Output the (x, y) coordinate of the center of the cell containing the given text.  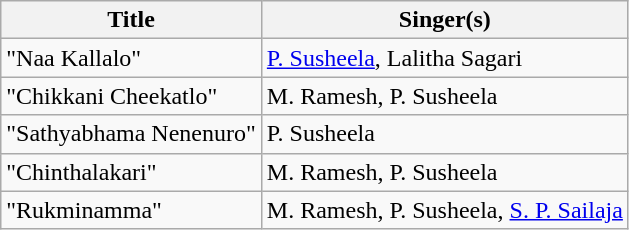
M. Ramesh, P. Susheela, S. P. Sailaja (444, 210)
P. Susheela, Lalitha Sagari (444, 58)
"Naa Kallalo" (132, 58)
"Chinthalakari" (132, 172)
Singer(s) (444, 20)
"Chikkani Cheekatlo" (132, 96)
Title (132, 20)
"Sathyabhama Nenenuro" (132, 134)
P. Susheela (444, 134)
"Rukminamma" (132, 210)
